Capture the cell that displays the provided text and extract its [x, y] central coordinate. 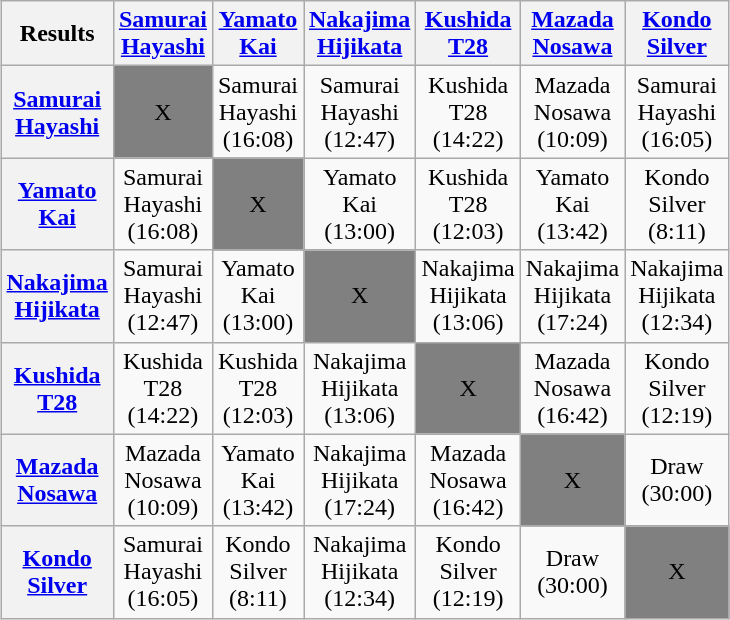
Results [57, 34]
